Return [X, Y] of the center of cell containing provided text 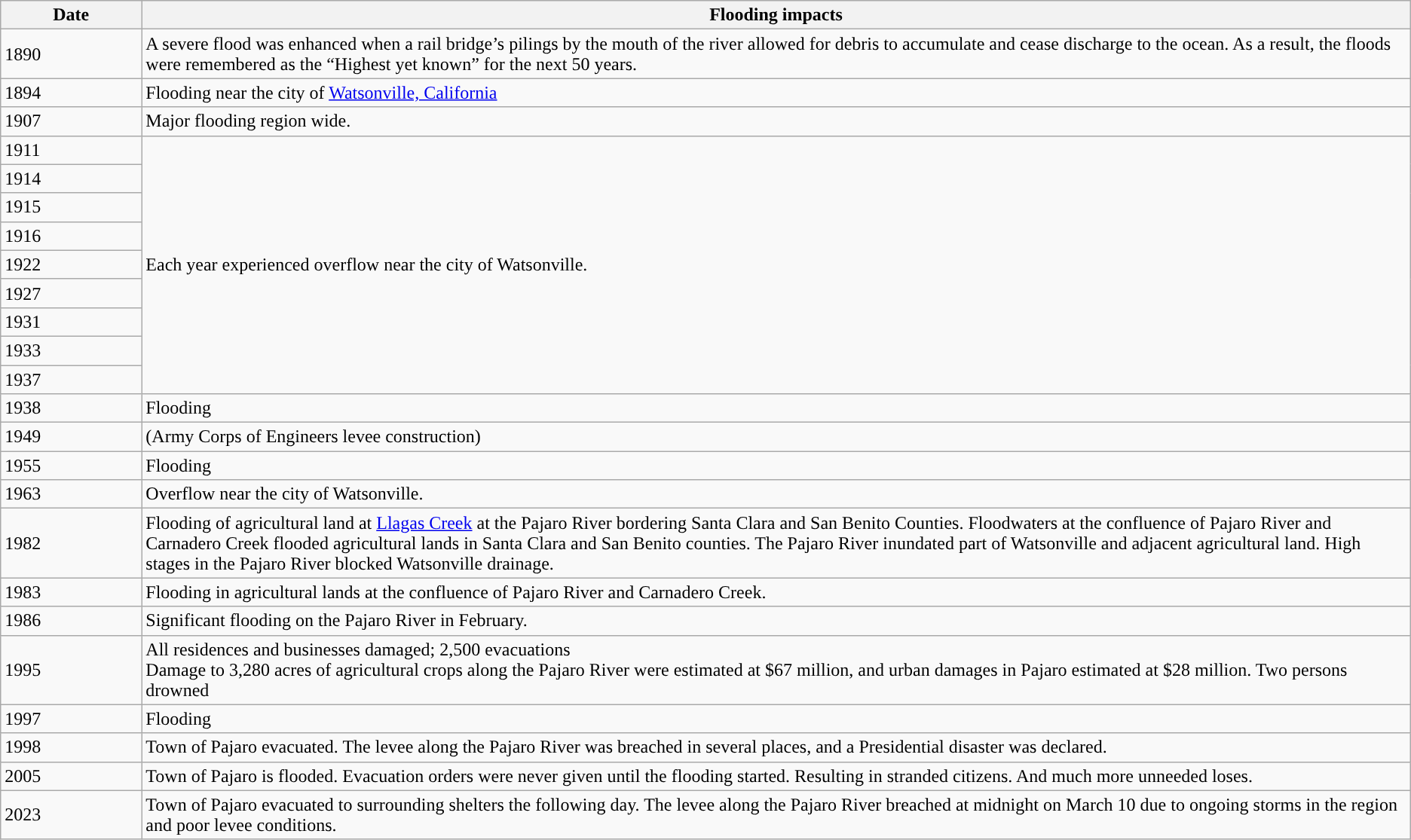
1914 [71, 179]
2023 [71, 815]
1907 [71, 121]
1982 [71, 543]
1927 [71, 293]
1931 [71, 322]
Significant flooding on the Pajaro River in February. [776, 621]
1995 [71, 670]
Flooding near the city of Watsonville, California [776, 93]
1915 [71, 207]
1997 [71, 719]
1998 [71, 747]
1894 [71, 93]
Overflow near the city of Watsonville. [776, 494]
Major flooding region wide. [776, 121]
1986 [71, 621]
1963 [71, 494]
1983 [71, 592]
Date [71, 15]
1911 [71, 150]
1938 [71, 408]
1937 [71, 379]
Flooding in agricultural lands at the confluence of Pajaro River and Carnadero Creek. [776, 592]
1933 [71, 350]
(Army Corps of Engineers levee construction) [776, 437]
1949 [71, 437]
1916 [71, 236]
Town of Pajaro evacuated. The levee along the Pajaro River was breached in several places, and a Presidential disaster was declared. [776, 747]
Flooding impacts [776, 15]
1955 [71, 466]
2005 [71, 776]
1922 [71, 264]
Each year experienced overflow near the city of Watsonville. [776, 265]
1890 [71, 54]
